Pinpoint the cell where the given text exists, returning its (x, y) midpoint coordinate. 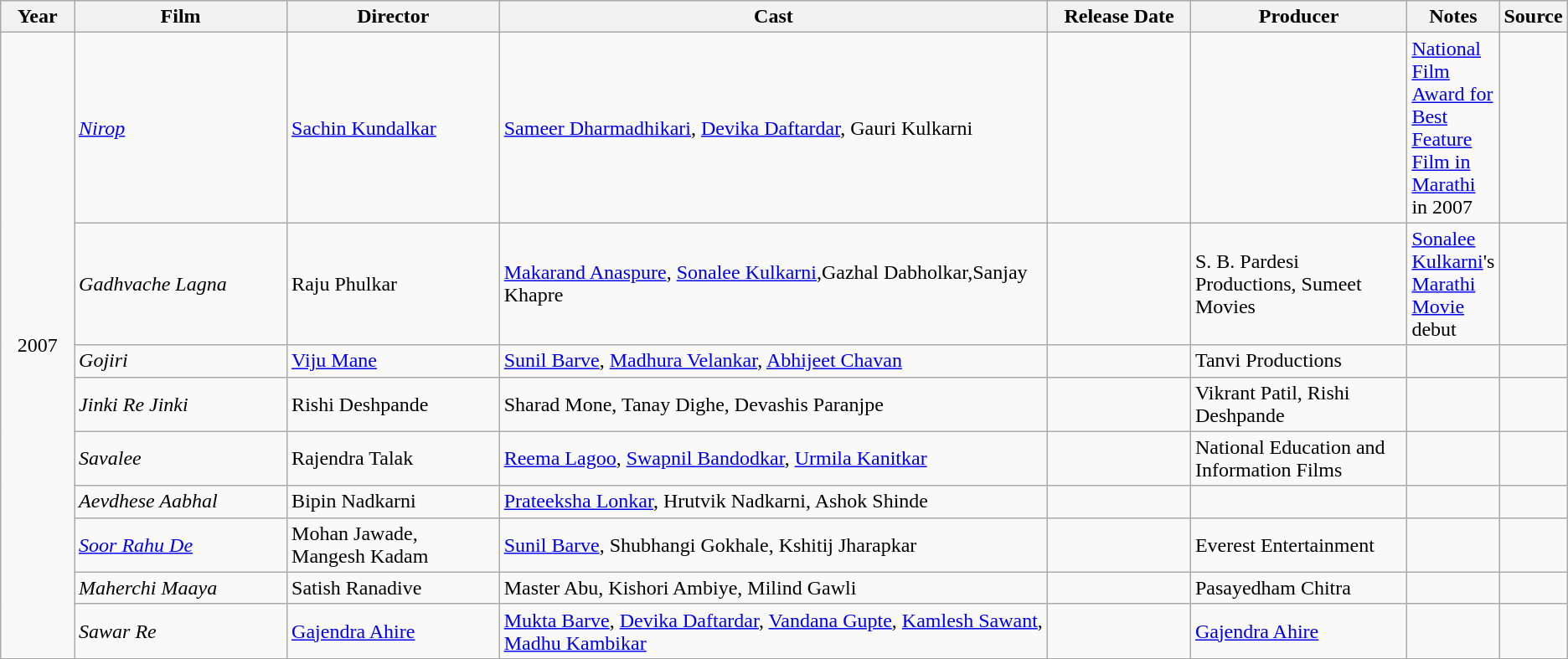
Viju Mane (394, 361)
Makarand Anaspure, Sonalee Kulkarni,Gazhal Dabholkar,Sanjay Khapre (774, 284)
Director (394, 17)
Sunil Barve, Madhura Velankar, Abhijeet Chavan (774, 361)
National Film Award for Best Feature Film in Marathi in 2007 (1453, 127)
National Education and Information Films (1298, 459)
Sharad Mone, Tanay Dighe, Devashis Paranjpe (774, 404)
Rishi Deshpande (394, 404)
Pasayedham Chitra (1298, 588)
Vikrant Patil, Rishi Deshpande (1298, 404)
Satish Ranadive (394, 588)
Sameer Dharmadhikari, Devika Daftardar, Gauri Kulkarni (774, 127)
2007 (38, 346)
Mohan Jawade, Mangesh Kadam (394, 544)
Tanvi Productions (1298, 361)
Source (1533, 17)
Jinki Re Jinki (181, 404)
Mukta Barve, Devika Daftardar, Vandana Gupte, Kamlesh Sawant, Madhu Kambikar (774, 631)
Bipin Nadkarni (394, 502)
Producer (1298, 17)
S. B. Pardesi Productions, Sumeet Movies (1298, 284)
Soor Rahu De (181, 544)
Sachin Kundalkar (394, 127)
Film (181, 17)
Aevdhese Aabhal (181, 502)
Nirop (181, 127)
Prateeksha Lonkar, Hrutvik Nadkarni, Ashok Shinde (774, 502)
Gadhvache Lagna (181, 284)
Sunil Barve, Shubhangi Gokhale, Kshitij Jharapkar (774, 544)
Gojiri (181, 361)
Raju Phulkar (394, 284)
Maherchi Maaya (181, 588)
Sonalee Kulkarni's Marathi Movie debut (1453, 284)
Notes (1453, 17)
Reema Lagoo, Swapnil Bandodkar, Urmila Kanitkar (774, 459)
Rajendra Talak (394, 459)
Everest Entertainment (1298, 544)
Master Abu, Kishori Ambiye, Milind Gawli (774, 588)
Year (38, 17)
Sawar Re (181, 631)
Cast (774, 17)
Savalee (181, 459)
Release Date (1119, 17)
